Return [x, y] of the center of cell containing provided text 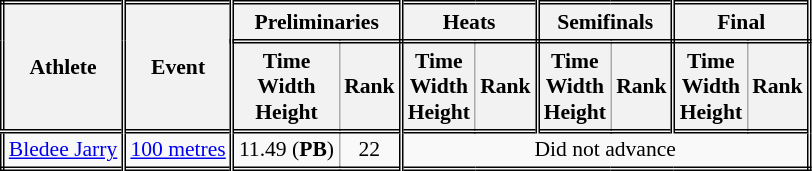
11.49 (PB) [286, 150]
Did not advance [605, 150]
Athlete [63, 67]
22 [370, 150]
Bledee Jarry [63, 150]
100 metres [178, 150]
Preliminaries [316, 22]
Semifinals [605, 22]
Final [741, 22]
Heats [469, 22]
Event [178, 67]
